Identify which cell holds the provided text, then report its (X, Y) central coordinate. 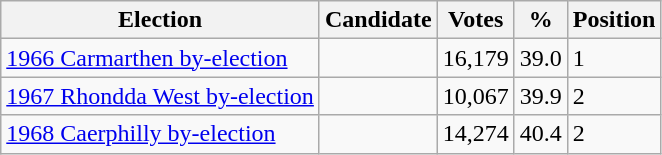
10,067 (476, 96)
39.0 (540, 58)
1 (614, 58)
Position (614, 20)
% (540, 20)
16,179 (476, 58)
1968 Caerphilly by-election (160, 134)
Candidate (378, 20)
39.9 (540, 96)
Votes (476, 20)
14,274 (476, 134)
Election (160, 20)
1966 Carmarthen by-election (160, 58)
40.4 (540, 134)
1967 Rhondda West by-election (160, 96)
